Locate the cell with the specified text and output its (X, Y) center coordinate. 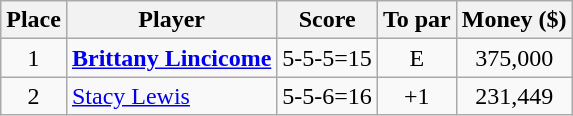
Money ($) (514, 20)
5-5-6=16 (328, 96)
231,449 (514, 96)
1 (34, 58)
Place (34, 20)
2 (34, 96)
Brittany Lincicome (171, 58)
+1 (416, 96)
E (416, 58)
Score (328, 20)
To par (416, 20)
Player (171, 20)
375,000 (514, 58)
5-5-5=15 (328, 58)
Stacy Lewis (171, 96)
